Determine the (x, y) coordinate at the center of the cell enclosing the given text.  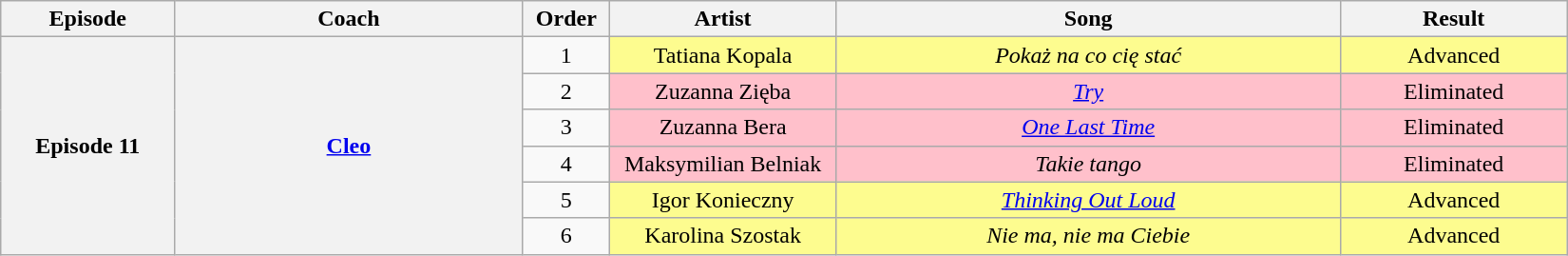
6 (566, 236)
Song (1089, 19)
3 (566, 128)
Zuzanna Zięba (723, 91)
2 (566, 91)
Cleo (349, 146)
Maksymilian Belniak (723, 164)
Takie tango (1089, 164)
Episode 11 (87, 146)
Episode (87, 19)
Pokaż na co cię stać (1089, 55)
Try (1089, 91)
1 (566, 55)
Tatiana Kopala (723, 55)
4 (566, 164)
Zuzanna Bera (723, 128)
Thinking Out Loud (1089, 200)
One Last Time (1089, 128)
Coach (349, 19)
Nie ma, nie ma Ciebie (1089, 236)
Result (1454, 19)
Artist (723, 19)
Order (566, 19)
Karolina Szostak (723, 236)
Igor Konieczny (723, 200)
5 (566, 200)
